Determine the [x, y] coordinate at the center of the cell enclosing the given text.  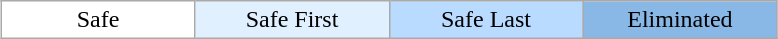
Safe Last [486, 20]
Eliminated [680, 20]
Safe [98, 20]
Safe First [292, 20]
